Detect which cell encompasses the target text, then output its [X, Y] center coordinate. 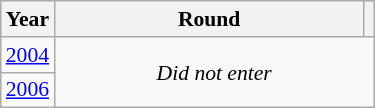
2004 [28, 55]
Year [28, 19]
Round [209, 19]
2006 [28, 90]
Did not enter [214, 72]
